Search for the cell housing the specified text and yield its (x, y) center coordinate. 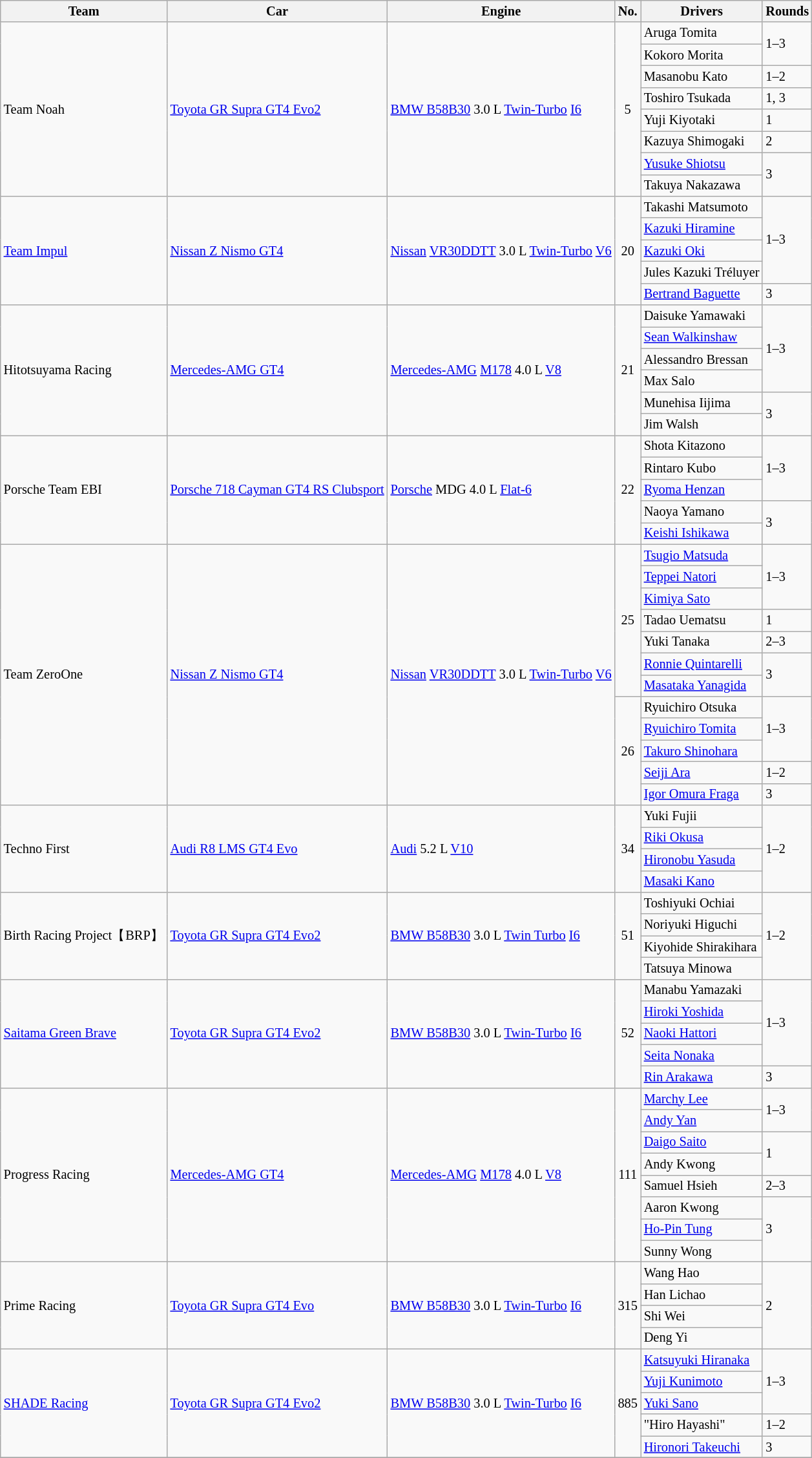
Techno First (84, 849)
34 (628, 849)
Rounds (787, 11)
Car (278, 11)
885 (628, 1403)
Naoki Hattori (702, 1033)
Riki Okusa (702, 838)
Porsche Team EBI (84, 489)
Alessandro Bressan (702, 359)
Kiyohide Shirakihara (702, 947)
Ho-Pin Tung (702, 1229)
Kimiya Sato (702, 598)
Bertrand Baguette (702, 294)
Toshiro Tsukada (702, 98)
Shi Wei (702, 1316)
22 (628, 489)
Toyota GR Supra GT4 Evo (278, 1305)
Tatsuya Minowa (702, 968)
Sunny Wong (702, 1251)
Shota Kitazono (702, 446)
Birth Racing Project【BRP】 (84, 936)
Team Noah (84, 109)
Yuki Sano (702, 1403)
Masataka Yanagida (702, 686)
Audi R8 LMS GT4 Evo (278, 849)
Porsche MDG 4.0 L Flat-6 (501, 489)
20 (628, 250)
Manabu Yamazaki (702, 990)
Deng Yi (702, 1338)
Jim Walsh (702, 425)
Wang Hao (702, 1273)
Masaki Kano (702, 882)
Munehisa Iijima (702, 403)
Kokoro Morita (702, 55)
Team (84, 11)
Yuki Tanaka (702, 642)
Takashi Matsumoto (702, 207)
Katsuyuki Hiranaka (702, 1360)
SHADE Racing (84, 1403)
Seita Nonaka (702, 1055)
Noriyuki Higuchi (702, 925)
51 (628, 936)
"Hiro Hayashi" (702, 1425)
Toshiyuki Ochiai (702, 903)
Daisuke Yamawaki (702, 316)
Andy Yan (702, 1121)
Ryuichiro Tomita (702, 729)
Andy Kwong (702, 1164)
Yuji Kiyotaki (702, 120)
Aruga Tomita (702, 33)
BMW B58B30 3.0 L Twin Turbo I6 (501, 936)
Saitama Green Brave (84, 1033)
Yuji Kunimoto (702, 1382)
Hironobu Yasuda (702, 860)
111 (628, 1175)
Ryuichiro Otsuka (702, 707)
Aaron Kwong (702, 1207)
Kazuki Oki (702, 251)
Hitotsuyama Racing (84, 370)
Han Lichao (702, 1294)
Teppei Natori (702, 576)
Tadao Uematsu (702, 620)
315 (628, 1305)
Naoya Yamano (702, 511)
52 (628, 1033)
Igor Omura Fraga (702, 794)
Ryoma Henzan (702, 490)
No. (628, 11)
1, 3 (787, 98)
Engine (501, 11)
Marchy Lee (702, 1099)
Rin Arakawa (702, 1077)
21 (628, 370)
Seiji Ara (702, 772)
25 (628, 620)
26 (628, 750)
Progress Racing (84, 1175)
Ronnie Quintarelli (702, 664)
5 (628, 109)
Takuya Nakazawa (702, 185)
Team ZeroOne (84, 675)
Samuel Hsieh (702, 1186)
Masanobu Kato (702, 76)
Kazuki Hiramine (702, 229)
Yusuke Shiotsu (702, 164)
Drivers (702, 11)
Daigo Saito (702, 1142)
Hironori Takeuchi (702, 1447)
Yuki Fujii (702, 816)
Kazuya Shimogaki (702, 142)
Audi 5.2 L V10 (501, 849)
Rintaro Kubo (702, 468)
Hiroki Yoshida (702, 1012)
Max Salo (702, 381)
Takuro Shinohara (702, 751)
Tsugio Matsuda (702, 555)
Prime Racing (84, 1305)
Keishi Ishikawa (702, 533)
Team Impul (84, 250)
Sean Walkinshaw (702, 337)
Porsche 718 Cayman GT4 RS Clubsport (278, 489)
Jules Kazuki Tréluyer (702, 272)
